Locate the cell with the specified text and output its (x, y) center coordinate. 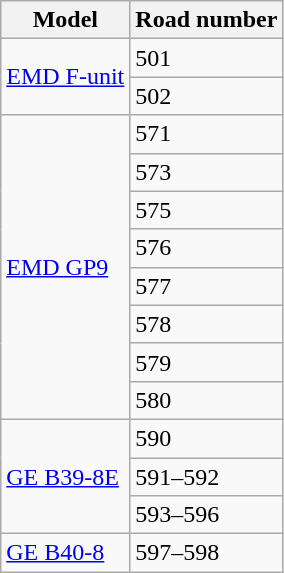
579 (206, 362)
593–596 (206, 515)
501 (206, 58)
597–598 (206, 553)
591–592 (206, 477)
580 (206, 400)
Model (66, 20)
590 (206, 438)
EMD GP9 (66, 267)
577 (206, 286)
576 (206, 248)
571 (206, 134)
GE B40-8 (66, 553)
573 (206, 172)
EMD F-unit (66, 77)
502 (206, 96)
GE B39-8E (66, 476)
Road number (206, 20)
575 (206, 210)
578 (206, 324)
